For the text-containing cell, return its midpoint in (X, Y) coordinate format. 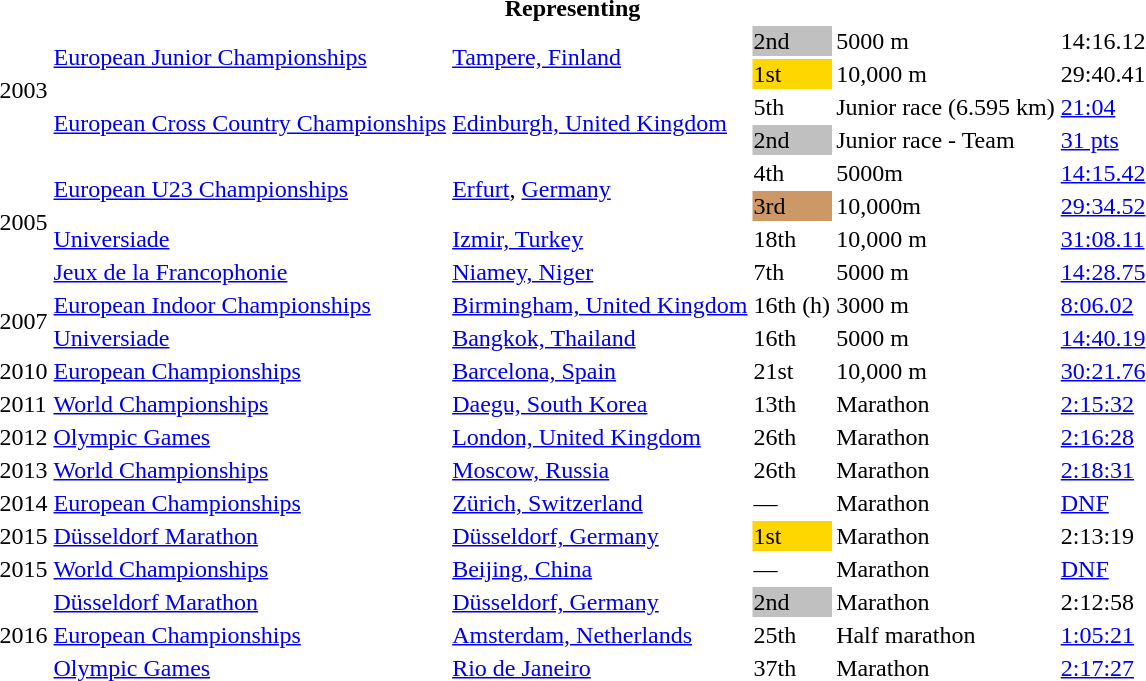
European Junior Championships (250, 58)
Beijing, China (600, 569)
Olympic Games (250, 437)
Edinburgh, United Kingdom (600, 124)
16th (792, 338)
Half marathon (946, 635)
5000m (946, 173)
Niamey, Niger (600, 272)
3rd (792, 206)
25th (792, 635)
Daegu, South Korea (600, 404)
4th (792, 173)
Birmingham, United Kingdom (600, 305)
Izmir, Turkey (600, 239)
7th (792, 272)
3000 m (946, 305)
European Indoor Championships (250, 305)
Barcelona, Spain (600, 371)
5th (792, 107)
10,000m (946, 206)
13th (792, 404)
European U23 Championships (250, 190)
Bangkok, Thailand (600, 338)
Zürich, Switzerland (600, 503)
London, United Kingdom (600, 437)
21st (792, 371)
16th (h) (792, 305)
Junior race (6.595 km) (946, 107)
Erfurt, Germany (600, 190)
Jeux de la Francophonie (250, 272)
18th (792, 239)
Amsterdam, Netherlands (600, 635)
European Cross Country Championships (250, 124)
Moscow, Russia (600, 470)
Junior race - Team (946, 140)
Tampere, Finland (600, 58)
